Extract the [x, y] coordinate from the center of the cell holding the provided text.  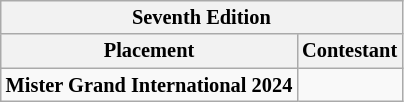
Mister Grand International 2024 [149, 85]
Contestant [350, 51]
Seventh Edition [202, 17]
Placement [149, 51]
